Output the [x, y] coordinate of the center of the cell containing the given text.  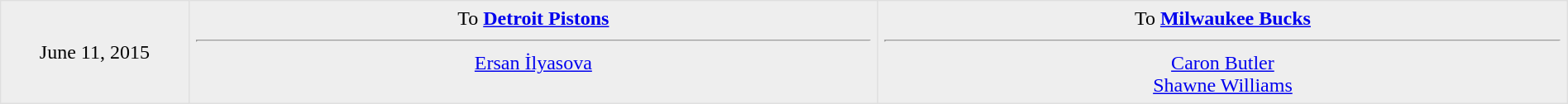
June 11, 2015 [94, 52]
To Detroit Pistons Ersan İlyasova [533, 52]
To Milwaukee Bucks Caron ButlerShawne Williams [1223, 52]
